Scan for the cell matching the given text and deliver its [x, y] coordinate at center. 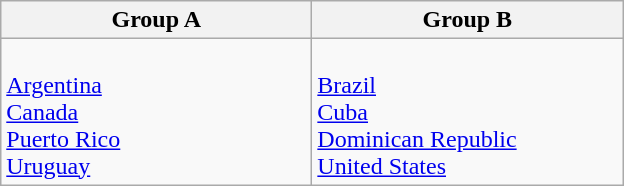
Argentina Canada Puerto Rico Uruguay [156, 112]
Group B [468, 20]
Brazil Cuba Dominican Republic United States [468, 112]
Group A [156, 20]
